Capture the cell that displays the provided text and extract its [x, y] central coordinate. 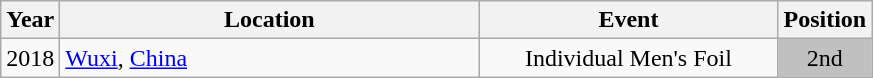
Location [270, 20]
Year [30, 20]
Wuxi, China [270, 58]
Individual Men's Foil [628, 58]
2018 [30, 58]
Position [825, 20]
Event [628, 20]
2nd [825, 58]
